Find where the given text appears and provide that cell's center as [x, y] coordinate. 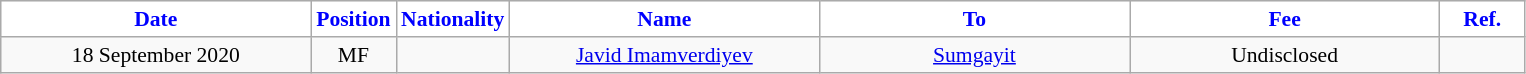
MF [354, 55]
Position [354, 19]
Fee [1285, 19]
Undisclosed [1285, 55]
Name [664, 19]
Ref. [1482, 19]
To [974, 19]
Date [156, 19]
18 September 2020 [156, 55]
Sumgayit [974, 55]
Javid Imamverdiyev [664, 55]
Nationality [452, 19]
